Identify which cell holds the provided text, then report its [x, y] central coordinate. 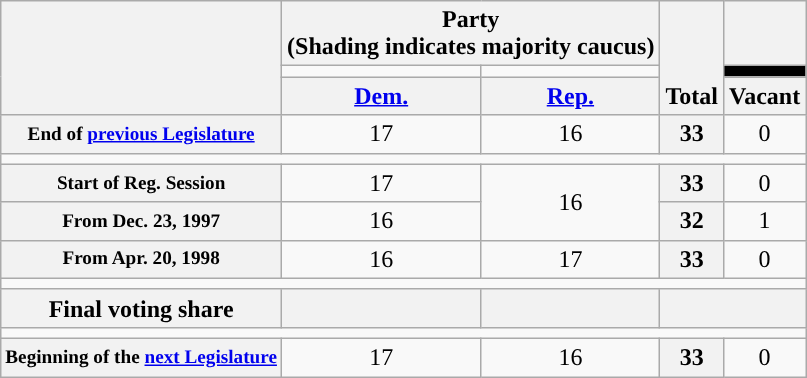
Final voting share [142, 308]
From Dec. 23, 1997 [142, 221]
Vacant [764, 96]
Total [692, 58]
Beginning of the next Legislature [142, 357]
End of previous Legislature [142, 134]
From Apr. 20, 1998 [142, 259]
32 [692, 221]
Rep. [570, 96]
Party (Shading indicates majority caucus) [471, 34]
Start of Reg. Session [142, 183]
1 [764, 221]
Dem. [382, 96]
